Pinpoint the cell where the given text exists, returning its (X, Y) midpoint coordinate. 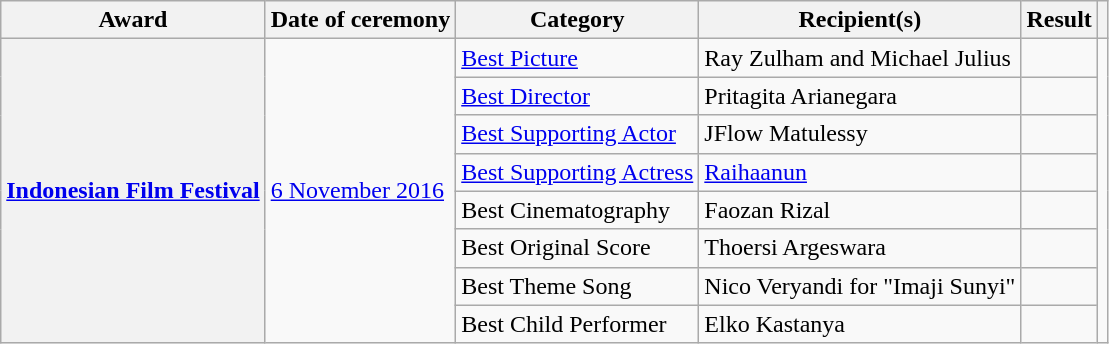
Best Picture (578, 58)
Best Child Performer (578, 324)
Ray Zulham and Michael Julius (860, 58)
Nico Veryandi for "Imaji Sunyi" (860, 286)
Best Supporting Actress (578, 172)
Result (1059, 20)
Best Theme Song (578, 286)
JFlow Matulessy (860, 134)
Best Original Score (578, 248)
Indonesian Film Festival (133, 191)
Category (578, 20)
Best Supporting Actor (578, 134)
Award (133, 20)
Elko Kastanya (860, 324)
Thoersi Argeswara (860, 248)
Date of ceremony (360, 20)
6 November 2016 (360, 191)
Best Cinematography (578, 210)
Recipient(s) (860, 20)
Pritagita Arianegara (860, 96)
Raihaanun (860, 172)
Best Director (578, 96)
Faozan Rizal (860, 210)
